Search for the cell housing the specified text and yield its [X, Y] center coordinate. 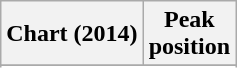
Peakposition [189, 34]
Chart (2014) [72, 34]
